Capture the cell that displays the provided text and extract its (X, Y) central coordinate. 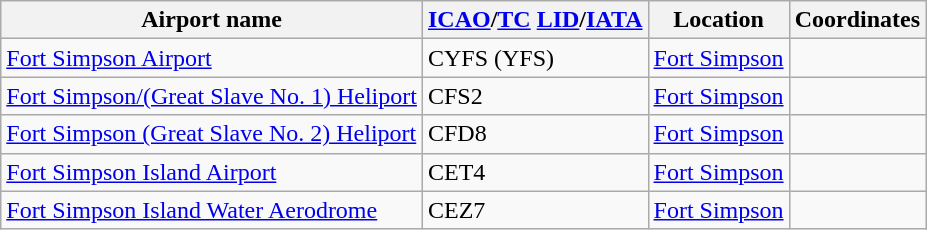
CEZ7 (535, 210)
CFS2 (535, 96)
Fort Simpson Airport (212, 58)
Fort Simpson Island Water Aerodrome (212, 210)
CFD8 (535, 134)
Fort Simpson/(Great Slave No. 1) Heliport (212, 96)
Location (718, 20)
Coordinates (857, 20)
Fort Simpson Island Airport (212, 172)
CET4 (535, 172)
Airport name (212, 20)
ICAO/TC LID/IATA (535, 20)
Fort Simpson (Great Slave No. 2) Heliport (212, 134)
CYFS (YFS) (535, 58)
